Output the [X, Y] coordinate of the center of the cell containing the given text.  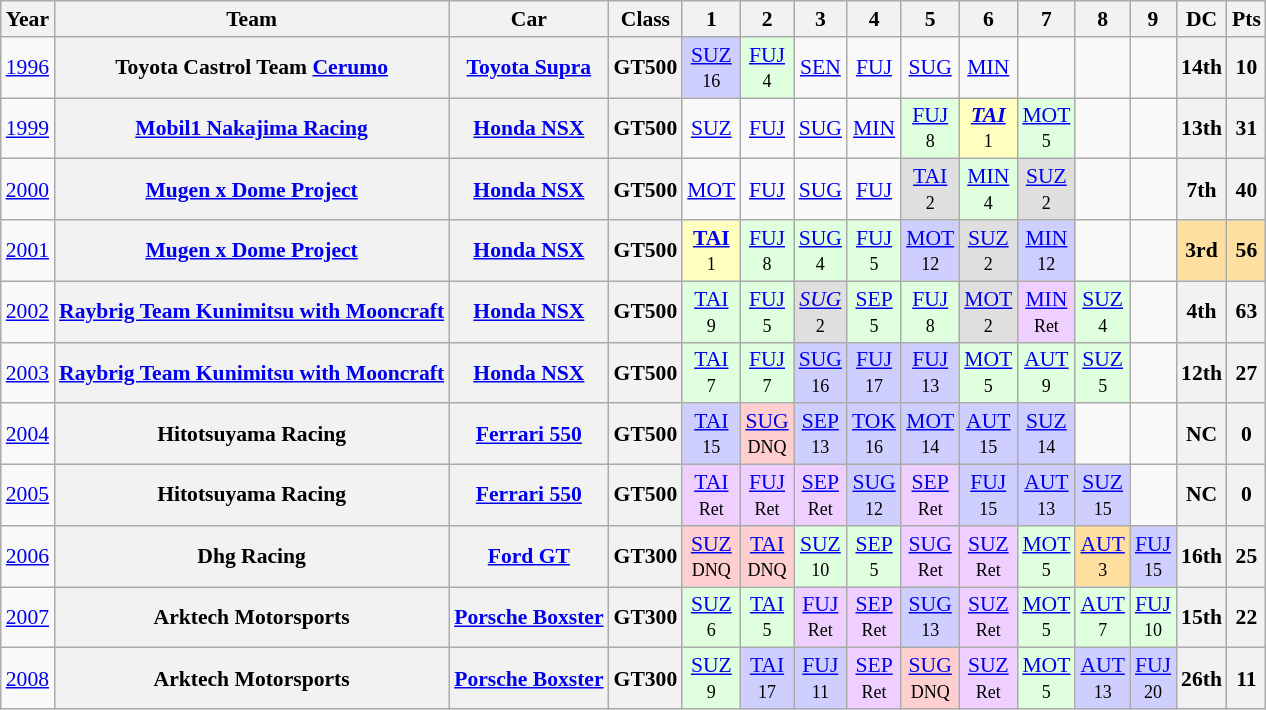
MIN12 [1046, 250]
SUG16 [820, 372]
5 [930, 19]
Ford GT [528, 556]
SUZ16 [711, 68]
SUZ4 [1102, 312]
MOT2 [988, 312]
2008 [28, 678]
10 [1246, 68]
FUJ4 [766, 68]
16th [1202, 556]
2000 [28, 190]
4 [874, 19]
Team [252, 19]
FUJ20 [1153, 678]
Pts [1246, 19]
MIN4 [988, 190]
TAI2 [930, 190]
Mobil1 Nakajima Racing [252, 128]
2005 [28, 496]
TAI15 [711, 434]
AUT9 [1046, 372]
SUZ10 [820, 556]
2001 [28, 250]
SEN [820, 68]
63 [1246, 312]
SUZ15 [1102, 496]
FUJ13 [930, 372]
SUZDNQ [711, 556]
MOT12 [930, 250]
27 [1246, 372]
1996 [28, 68]
SUG2 [820, 312]
TAIDNQ [766, 556]
SUZ6 [711, 618]
3 [820, 19]
SUZ5 [1102, 372]
22 [1246, 618]
4th [1202, 312]
FUJ11 [820, 678]
TAI5 [766, 618]
2007 [28, 618]
SUG4 [820, 250]
2 [766, 19]
Toyota Supra [528, 68]
7 [1046, 19]
2002 [28, 312]
DC [1202, 19]
Toyota Castrol Team Cerumo [252, 68]
56 [1246, 250]
TAI17 [766, 678]
SUZ14 [1046, 434]
TAI9 [711, 312]
3rd [1202, 250]
Dhg Racing [252, 556]
AUT15 [988, 434]
FUJ10 [1153, 618]
AUT3 [1102, 556]
AUT7 [1102, 618]
40 [1246, 190]
25 [1246, 556]
13th [1202, 128]
SUG12 [874, 496]
14th [1202, 68]
1 [711, 19]
9 [1153, 19]
FUJ7 [766, 372]
31 [1246, 128]
26th [1202, 678]
SUZ [711, 128]
TOK16 [874, 434]
Car [528, 19]
7th [1202, 190]
MOT14 [930, 434]
6 [988, 19]
SUZ9 [711, 678]
1999 [28, 128]
2004 [28, 434]
FUJ17 [874, 372]
SEP13 [820, 434]
MINRet [1046, 312]
15th [1202, 618]
2006 [28, 556]
11 [1246, 678]
MOT [711, 190]
2003 [28, 372]
TAI7 [711, 372]
TAIRet [711, 496]
SUG13 [930, 618]
Year [28, 19]
Class [646, 19]
SUGRet [930, 556]
8 [1102, 19]
12th [1202, 372]
